Provide the [X, Y] coordinate of the cell's center where the given text is located.  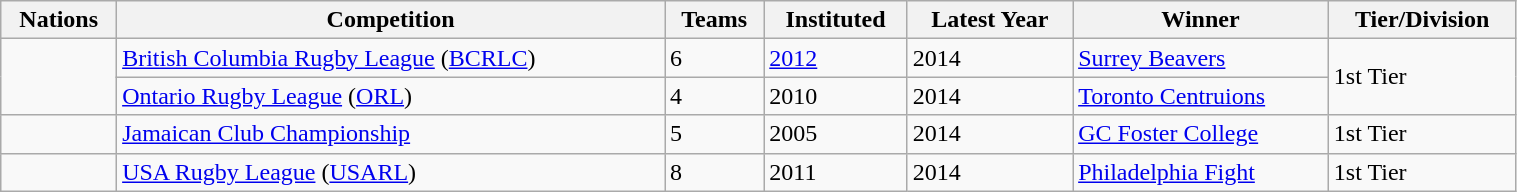
Latest Year [990, 20]
Jamaican Club Championship [391, 134]
Instituted [836, 20]
2005 [836, 134]
Competition [391, 20]
British Columbia Rugby League (BCRLC) [391, 58]
2010 [836, 96]
Philadelphia Fight [1201, 172]
GC Foster College [1201, 134]
Nations [59, 20]
USA Rugby League (USARL) [391, 172]
Ontario Rugby League (ORL) [391, 96]
Winner [1201, 20]
2012 [836, 58]
6 [714, 58]
5 [714, 134]
8 [714, 172]
4 [714, 96]
Toronto Centruions [1201, 96]
Tier/Division [1422, 20]
2011 [836, 172]
Surrey Beavers [1201, 58]
Teams [714, 20]
